Identify which cell holds the provided text, then report its (X, Y) central coordinate. 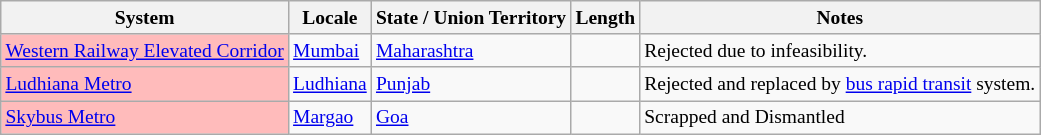
Skybus Metro (145, 118)
Scrapped and Dismantled (840, 118)
System (145, 18)
Rejected due to infeasibility. (840, 50)
Rejected and replaced by bus rapid transit system. (840, 84)
Western Railway Elevated Corridor (145, 50)
Length (606, 18)
Ludhiana (330, 84)
Margao (330, 118)
Punjab (470, 84)
Notes (840, 18)
Locale (330, 18)
Mumbai (330, 50)
Maharashtra (470, 50)
Ludhiana Metro (145, 84)
Goa (470, 118)
State / Union Territory (470, 18)
